Return the (X, Y) coordinate for the center point of the cell that contains the specified text.  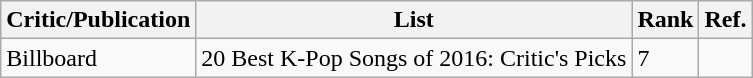
7 (666, 58)
List (414, 20)
20 Best K-Pop Songs of 2016: Critic's Picks (414, 58)
Rank (666, 20)
Critic/Publication (98, 20)
Billboard (98, 58)
Ref. (726, 20)
